From the cell containing the given text, extract its center point as [x, y] coordinate. 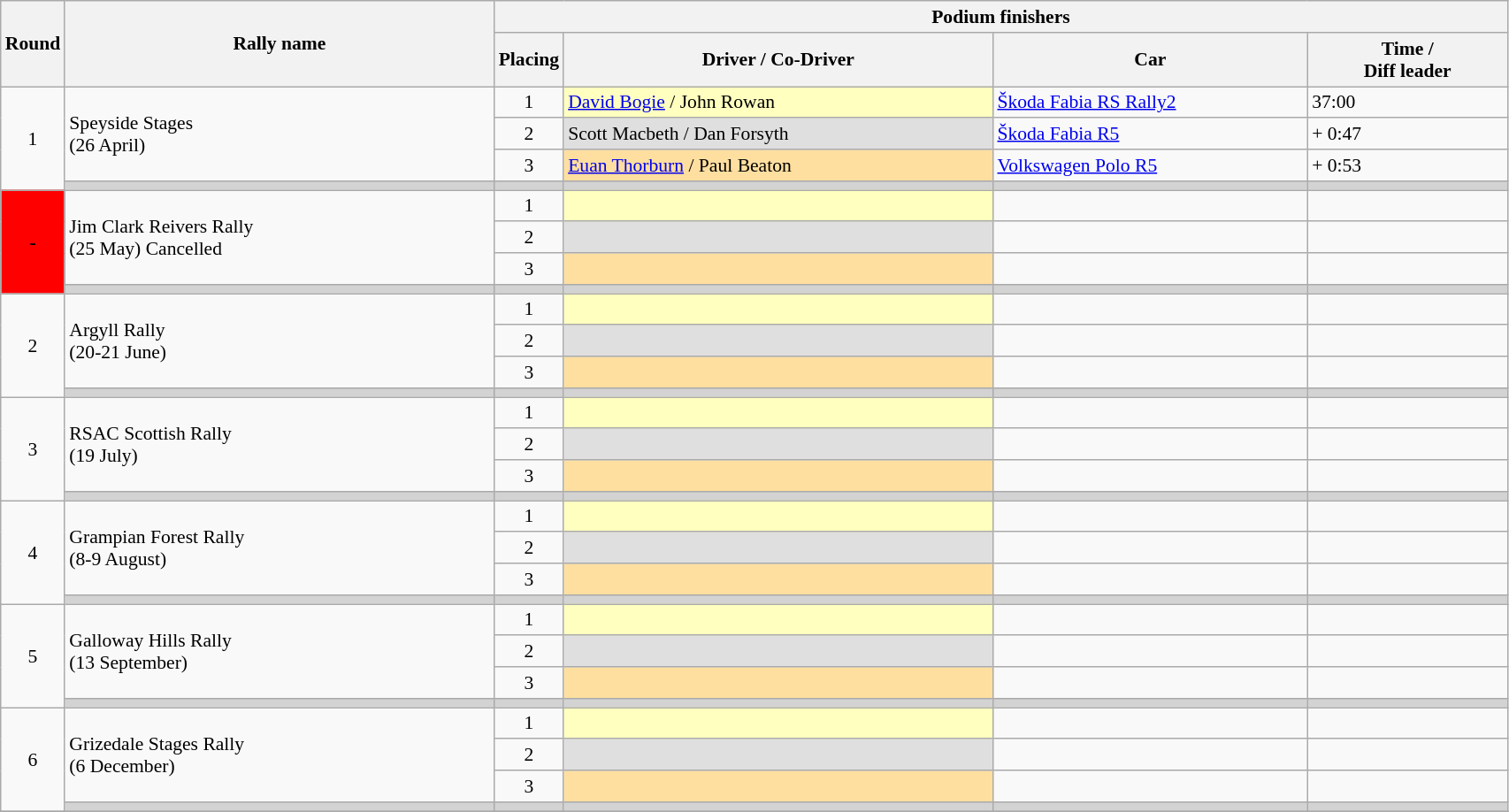
5 [34, 656]
Round [34, 44]
Škoda Fabia RS Rally2 [1150, 103]
Time /Diff leader [1407, 60]
Volkswagen Polo R5 [1150, 165]
Rally name [280, 44]
Grampian Forest Rally (8-9 August) [280, 548]
Škoda Fabia R5 [1150, 134]
David Bogie / John Rowan [778, 103]
37:00 [1407, 103]
Jim Clark Reivers Rally (25 May) Cancelled [280, 237]
Scott Macbeth / Dan Forsyth [778, 134]
Galloway Hills Rally (13 September) [280, 651]
Driver / Co-Driver [778, 60]
Placing [529, 60]
Euan Thorburn / Paul Beaton [778, 165]
- [34, 242]
4 [34, 552]
6 [34, 759]
Podium finishers [1001, 17]
Argyll Rally (20-21 June) [280, 341]
Car [1150, 60]
+ 0:47 [1407, 134]
Speyside Stages (26 April) [280, 134]
+ 0:53 [1407, 165]
Grizedale Stages Rally (6 December) [280, 755]
RSAC Scottish Rally (19 July) [280, 444]
